Pinpoint the cell where the given text exists, returning its [X, Y] midpoint coordinate. 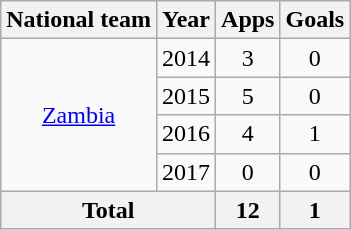
5 [248, 96]
Total [108, 210]
Goals [315, 20]
4 [248, 134]
2017 [186, 172]
2014 [186, 58]
2015 [186, 96]
Apps [248, 20]
Year [186, 20]
2016 [186, 134]
National team [79, 20]
12 [248, 210]
3 [248, 58]
Zambia [79, 115]
